Detect which cell encompasses the target text, then output its (X, Y) center coordinate. 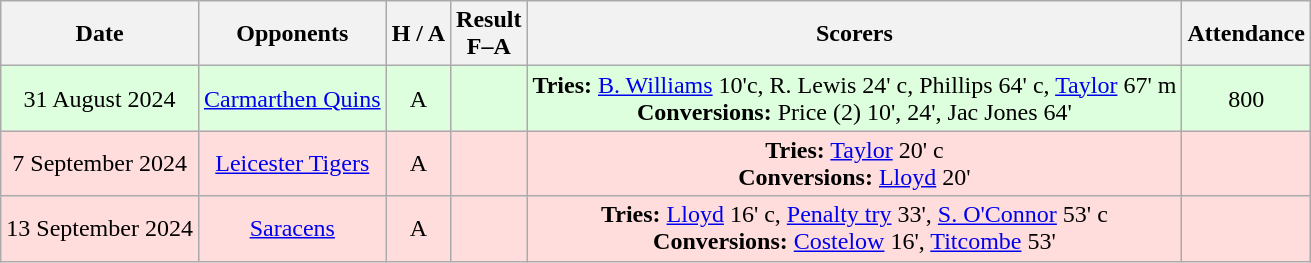
H / A (418, 34)
Attendance (1246, 34)
Carmarthen Quins (292, 98)
Opponents (292, 34)
800 (1246, 98)
7 September 2024 (100, 164)
Tries: Lloyd 16' c, Penalty try 33', S. O'Connor 53' cConversions: Costelow 16', Titcombe 53' (854, 228)
ResultF–A (489, 34)
Tries: B. Williams 10'c, R. Lewis 24' c, Phillips 64' c, Taylor 67' mConversions: Price (2) 10', 24', Jac Jones 64' (854, 98)
Leicester Tigers (292, 164)
Tries: Taylor 20' cConversions: Lloyd 20' (854, 164)
Date (100, 34)
31 August 2024 (100, 98)
13 September 2024 (100, 228)
Saracens (292, 228)
Scorers (854, 34)
